Pinpoint the cell where the given text exists, returning its [x, y] midpoint coordinate. 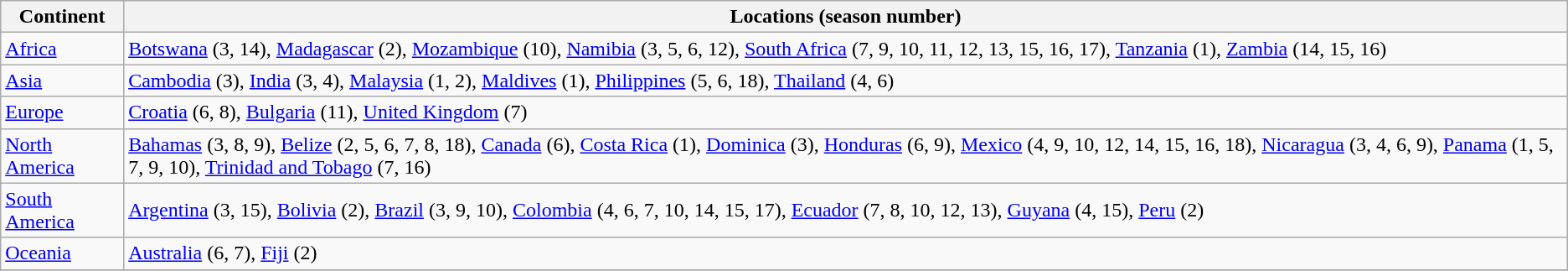
South America [62, 210]
Australia (6, 7), Fiji (2) [846, 253]
Africa [62, 49]
Croatia (6, 8), Bulgaria (11), United Kingdom (7) [846, 112]
Europe [62, 112]
Oceania [62, 253]
Argentina (3, 15), Bolivia (2), Brazil (3, 9, 10), Colombia (4, 6, 7, 10, 14, 15, 17), Ecuador (7, 8, 10, 12, 13), Guyana (4, 15), Peru (2) [846, 210]
Cambodia (3), India (3, 4), Malaysia (1, 2), Maldives (1), Philippines (5, 6, 18), Thailand (4, 6) [846, 81]
Asia [62, 81]
Locations (season number) [846, 17]
Continent [62, 17]
North America [62, 156]
